Capture the cell that displays the provided text and extract its (x, y) central coordinate. 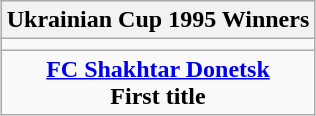
Ukrainian Cup 1995 Winners (158, 20)
FC Shakhtar DonetskFirst title (158, 82)
